Locate the cell with the specified text and output its [x, y] center coordinate. 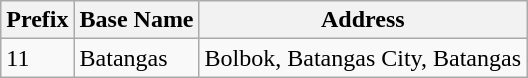
Batangas [136, 58]
11 [38, 58]
Prefix [38, 20]
Address [362, 20]
Base Name [136, 20]
Bolbok, Batangas City, Batangas [362, 58]
